Search for the cell housing the specified text and yield its (x, y) center coordinate. 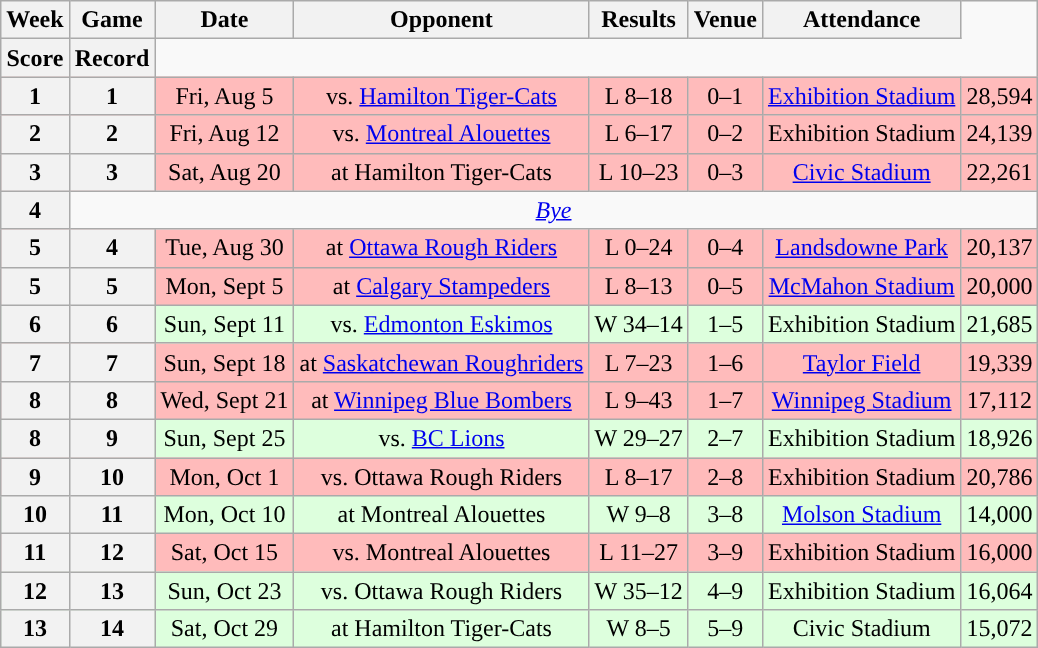
2–7 (725, 438)
5–9 (725, 629)
22,261 (1000, 172)
Mon, Oct 1 (224, 477)
L 10–23 (638, 172)
vs. BC Lions (442, 438)
17,112 (1000, 400)
Winnipeg Stadium (861, 400)
vs. Hamilton Tiger-Cats (442, 96)
Week (35, 20)
Molson Stadium (861, 515)
0–1 (725, 96)
at Calgary Stampeders (442, 286)
3–8 (725, 515)
L 8–17 (638, 477)
18,926 (1000, 438)
19,339 (1000, 362)
15,072 (1000, 629)
L 9–43 (638, 400)
1–6 (725, 362)
16,064 (1000, 591)
L 8–13 (638, 286)
2–8 (725, 477)
Tue, Aug 30 (224, 248)
Score (35, 58)
1–7 (725, 400)
14 (112, 629)
Record (112, 58)
L 6–17 (638, 134)
Game (112, 20)
L 0–24 (638, 248)
Sat, Aug 20 (224, 172)
W 35–12 (638, 591)
Fri, Aug 12 (224, 134)
0–5 (725, 286)
L 8–18 (638, 96)
Attendance (861, 20)
28,594 (1000, 96)
1–5 (725, 324)
Mon, Oct 10 (224, 515)
Opponent (442, 20)
4–9 (725, 591)
Sun, Sept 18 (224, 362)
W 9–8 (638, 515)
3–9 (725, 553)
vs. Edmonton Eskimos (442, 324)
20,137 (1000, 248)
14,000 (1000, 515)
20,000 (1000, 286)
21,685 (1000, 324)
Sun, Sept 11 (224, 324)
Sat, Oct 15 (224, 553)
Wed, Sept 21 (224, 400)
Sun, Sept 25 (224, 438)
at Saskatchewan Roughriders (442, 362)
Landsdowne Park (861, 248)
W 29–27 (638, 438)
W 8–5 (638, 629)
0–4 (725, 248)
at Winnipeg Blue Bombers (442, 400)
0–2 (725, 134)
Bye (554, 210)
L 7–23 (638, 362)
Results (638, 20)
20,786 (1000, 477)
at Montreal Alouettes (442, 515)
16,000 (1000, 553)
24,139 (1000, 134)
Mon, Sept 5 (224, 286)
Venue (725, 20)
at Ottawa Rough Riders (442, 248)
Taylor Field (861, 362)
Date (224, 20)
W 34–14 (638, 324)
McMahon Stadium (861, 286)
L 11–27 (638, 553)
Sat, Oct 29 (224, 629)
0–3 (725, 172)
Sun, Oct 23 (224, 591)
Fri, Aug 5 (224, 96)
